Find where the given text appears and provide that cell's center as [x, y] coordinate. 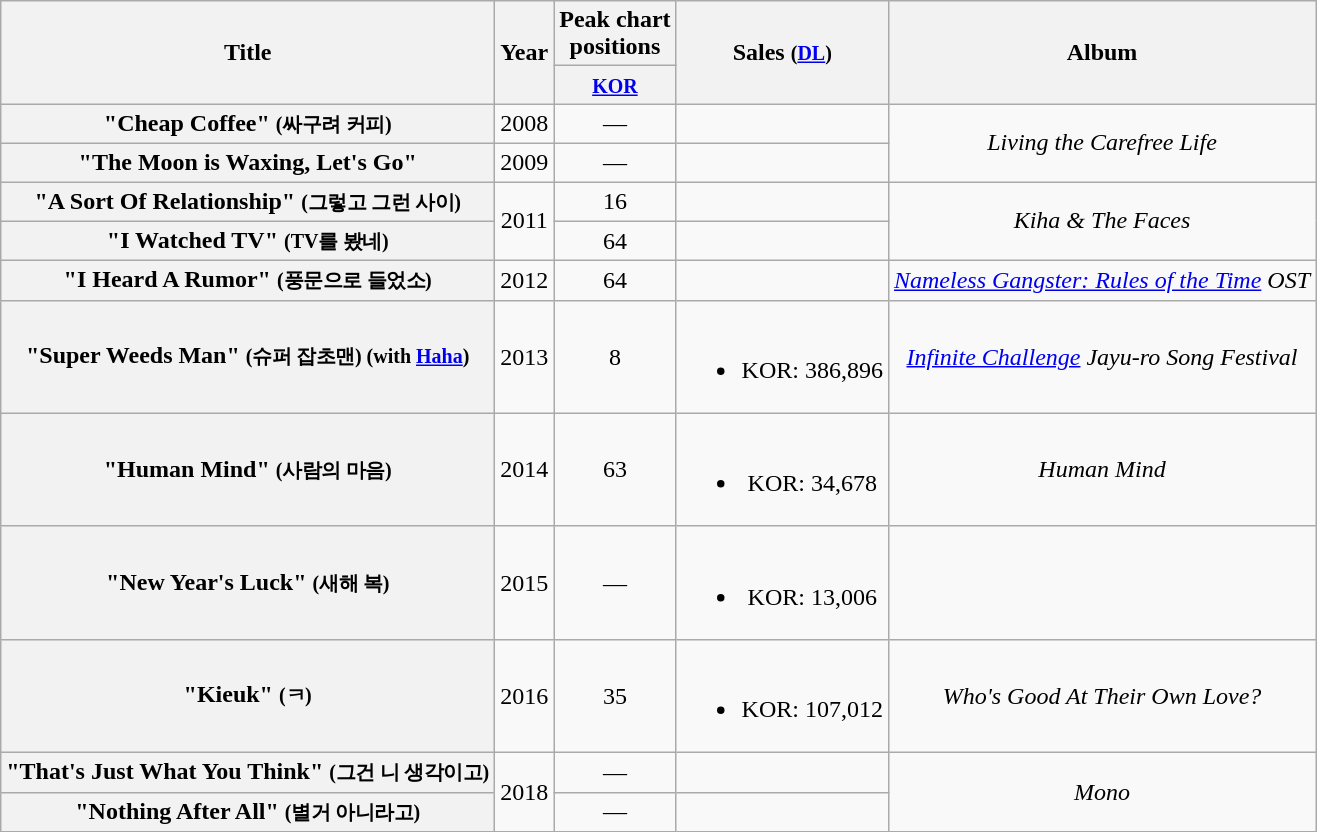
2014 [524, 470]
Nameless Gangster: Rules of the Time OST [1102, 281]
Album [1102, 52]
"I Watched TV" (TV를 봤네) [248, 241]
"That's Just What You Think" (그건 니 생각이고) [248, 772]
Peak chart positions [615, 34]
KOR: 107,012 [782, 696]
Infinite Challenge Jayu-ro Song Festival [1102, 356]
Human Mind [1102, 470]
Year [524, 52]
2008 [524, 124]
KOR: 34,678 [782, 470]
2015 [524, 582]
"Super Weeds Man" (슈퍼 잡초맨) (with Haha) [248, 356]
Living the Carefree Life [1102, 143]
Mono [1102, 792]
2009 [524, 162]
Kiha & The Faces [1102, 222]
2016 [524, 696]
"Kieuk" (ㅋ) [248, 696]
"The Moon is Waxing, Let's Go" [248, 162]
2012 [524, 281]
"Cheap Coffee" (싸구려 커피) [248, 124]
KOR [615, 85]
2013 [524, 356]
Title [248, 52]
"Human Mind" (사람의 마음) [248, 470]
KOR: 13,006 [782, 582]
35 [615, 696]
16 [615, 202]
"A Sort Of Relationship" (그렇고 그런 사이) [248, 202]
2018 [524, 792]
8 [615, 356]
2011 [524, 222]
Sales (DL) [782, 52]
"New Year's Luck" (새해 복) [248, 582]
"I Heard A Rumor" (풍문으로 들었소) [248, 281]
63 [615, 470]
"Nothing After All" (별거 아니라고) [248, 812]
KOR: 386,896 [782, 356]
Who's Good At Their Own Love? [1102, 696]
